Extract the (X, Y) coordinate from the center of the cell holding the provided text.  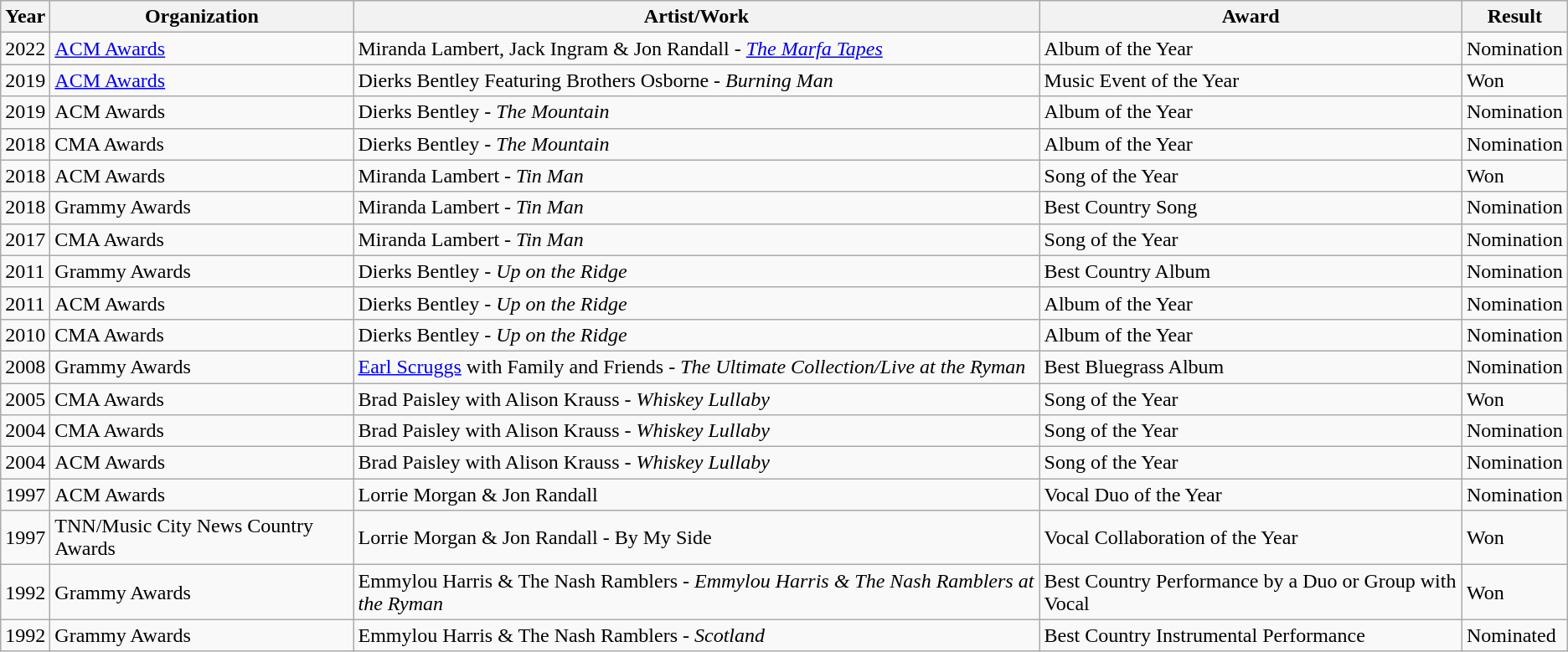
2017 (25, 239)
Nominated (1515, 635)
2010 (25, 335)
Year (25, 17)
Lorrie Morgan & Jon Randall - By My Side (697, 537)
Emmylou Harris & The Nash Ramblers - Emmylou Harris & The Nash Ramblers at the Ryman (697, 593)
Organization (202, 17)
Earl Scruggs with Family and Friends - The Ultimate Collection/Live at the Ryman (697, 367)
Result (1515, 17)
Best Country Instrumental Performance (1251, 635)
Lorrie Morgan & Jon Randall (697, 495)
2008 (25, 367)
Vocal Collaboration of the Year (1251, 537)
Miranda Lambert, Jack Ingram & Jon Randall - The Marfa Tapes (697, 49)
Dierks Bentley Featuring Brothers Osborne - Burning Man (697, 80)
Music Event of the Year (1251, 80)
TNN/Music City News Country Awards (202, 537)
2022 (25, 49)
Best Country Performance by a Duo or Group with Vocal (1251, 593)
Best Bluegrass Album (1251, 367)
Best Country Album (1251, 271)
Emmylou Harris & The Nash Ramblers - Scotland (697, 635)
Artist/Work (697, 17)
Best Country Song (1251, 208)
Vocal Duo of the Year (1251, 495)
2005 (25, 399)
Award (1251, 17)
